Return (X, Y) of the center of cell containing provided text 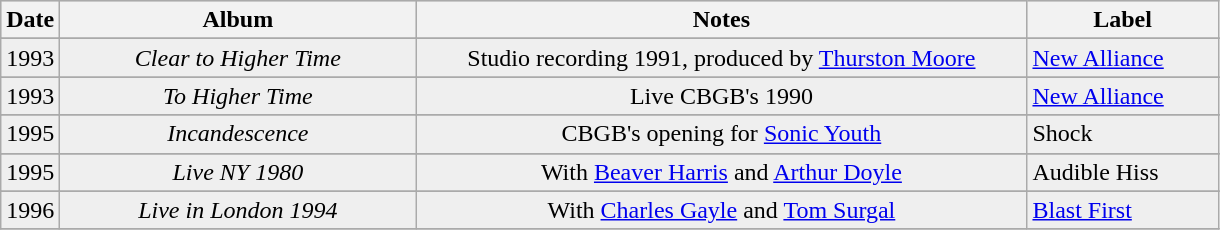
Date (30, 20)
Live NY 1980 (238, 172)
To Higher Time (238, 96)
Blast First (1122, 210)
1996 (30, 210)
Live in London 1994 (238, 210)
Incandescence (238, 134)
With Beaver Harris and Arthur Doyle (722, 172)
Live CBGB's 1990 (722, 96)
Studio recording 1991, produced by Thurston Moore (722, 58)
With Charles Gayle and Tom Surgal (722, 210)
Label (1122, 20)
Album (238, 20)
Audible Hiss (1122, 172)
Shock (1122, 134)
Clear to Higher Time (238, 58)
CBGB's opening for Sonic Youth (722, 134)
Notes (722, 20)
